Provide the (x, y) coordinate of the cell's center where the given text is located.  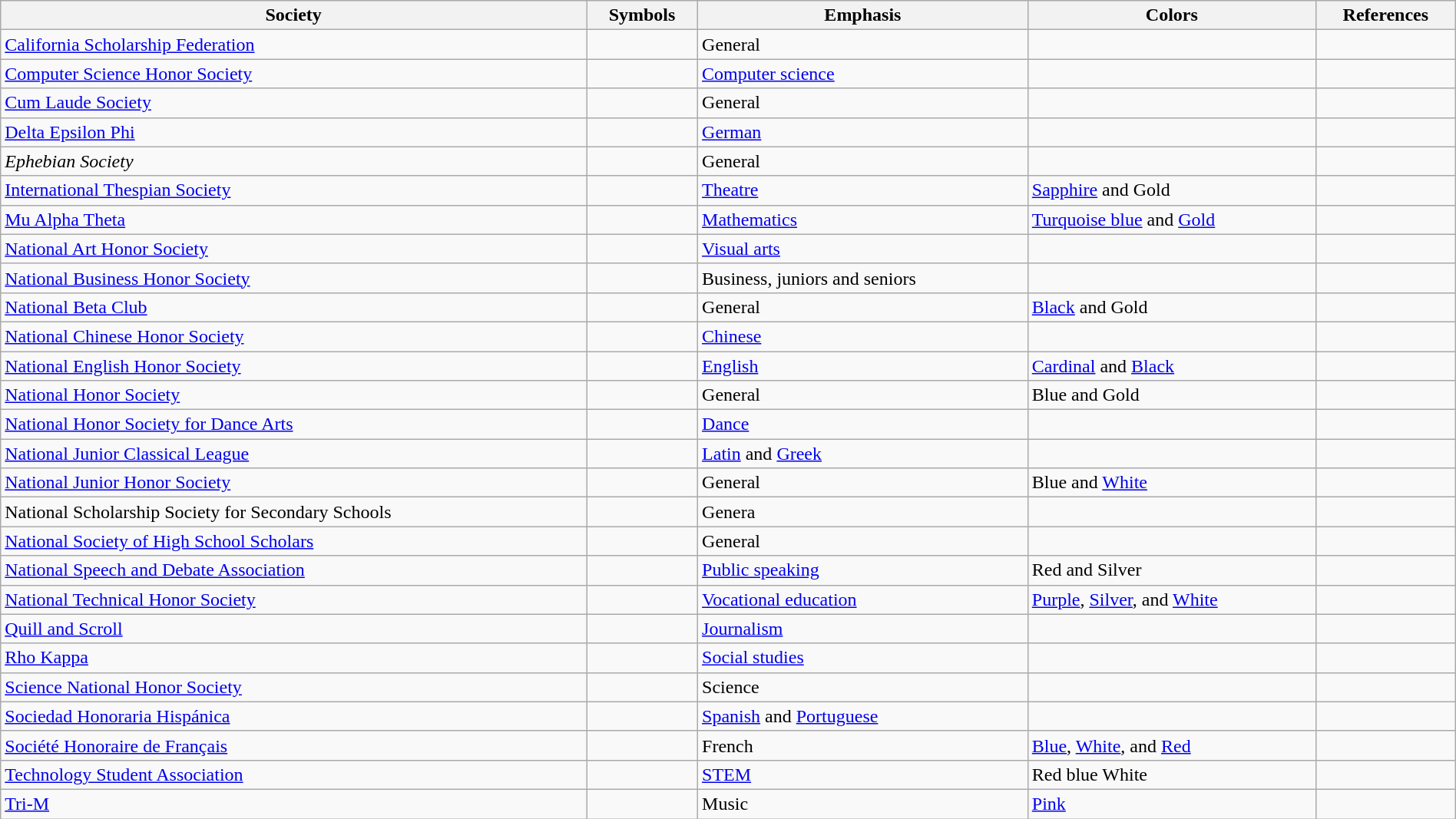
German (863, 132)
Music (863, 804)
Red blue White (1172, 774)
Cum Laude Society (293, 103)
Purple, Silver, and White (1172, 599)
Blue, White, and Red (1172, 745)
International Thespian Society (293, 190)
Pink (1172, 804)
National Chinese Honor Society (293, 336)
Rho Kappa (293, 658)
National Scholarship Society for Secondary Schools (293, 512)
California Scholarship Federation (293, 45)
Vocational education (863, 599)
Sociedad Honoraria Hispánica (293, 716)
Red and Silver (1172, 570)
Sapphire and Gold (1172, 190)
Ephebian Society (293, 161)
Colors (1172, 15)
Public speaking (863, 570)
Symbols (642, 15)
Theatre (863, 190)
Visual arts (863, 249)
Mathematics (863, 220)
English (863, 366)
Mu Alpha Theta (293, 220)
Black and Gold (1172, 307)
National Technical Honor Society (293, 599)
Genera (863, 512)
Blue and Gold (1172, 395)
Business, juniors and seniors (863, 278)
Dance (863, 424)
References (1385, 15)
Journalism (863, 629)
National Junior Classical League (293, 454)
National Honor Society for Dance Arts (293, 424)
STEM (863, 774)
Science (863, 687)
Latin and Greek (863, 454)
National Junior Honor Society (293, 483)
Social studies (863, 658)
National Speech and Debate Association (293, 570)
National Society of High School Scholars (293, 541)
Chinese (863, 336)
French (863, 745)
National Beta Club (293, 307)
National Honor Society (293, 395)
Delta Epsilon Phi (293, 132)
Blue and White (1172, 483)
Technology Student Association (293, 774)
Emphasis (863, 15)
Computer Science Honor Society (293, 74)
Quill and Scroll (293, 629)
Computer science (863, 74)
Turquoise blue and Gold (1172, 220)
Science National Honor Society (293, 687)
Society (293, 15)
Société Honoraire de Français (293, 745)
Cardinal and Black (1172, 366)
Spanish and Portuguese (863, 716)
National Art Honor Society (293, 249)
National English Honor Society (293, 366)
National Business Honor Society (293, 278)
Tri-M (293, 804)
